Return the [X, Y] coordinate for the center point of the cell that contains the specified text.  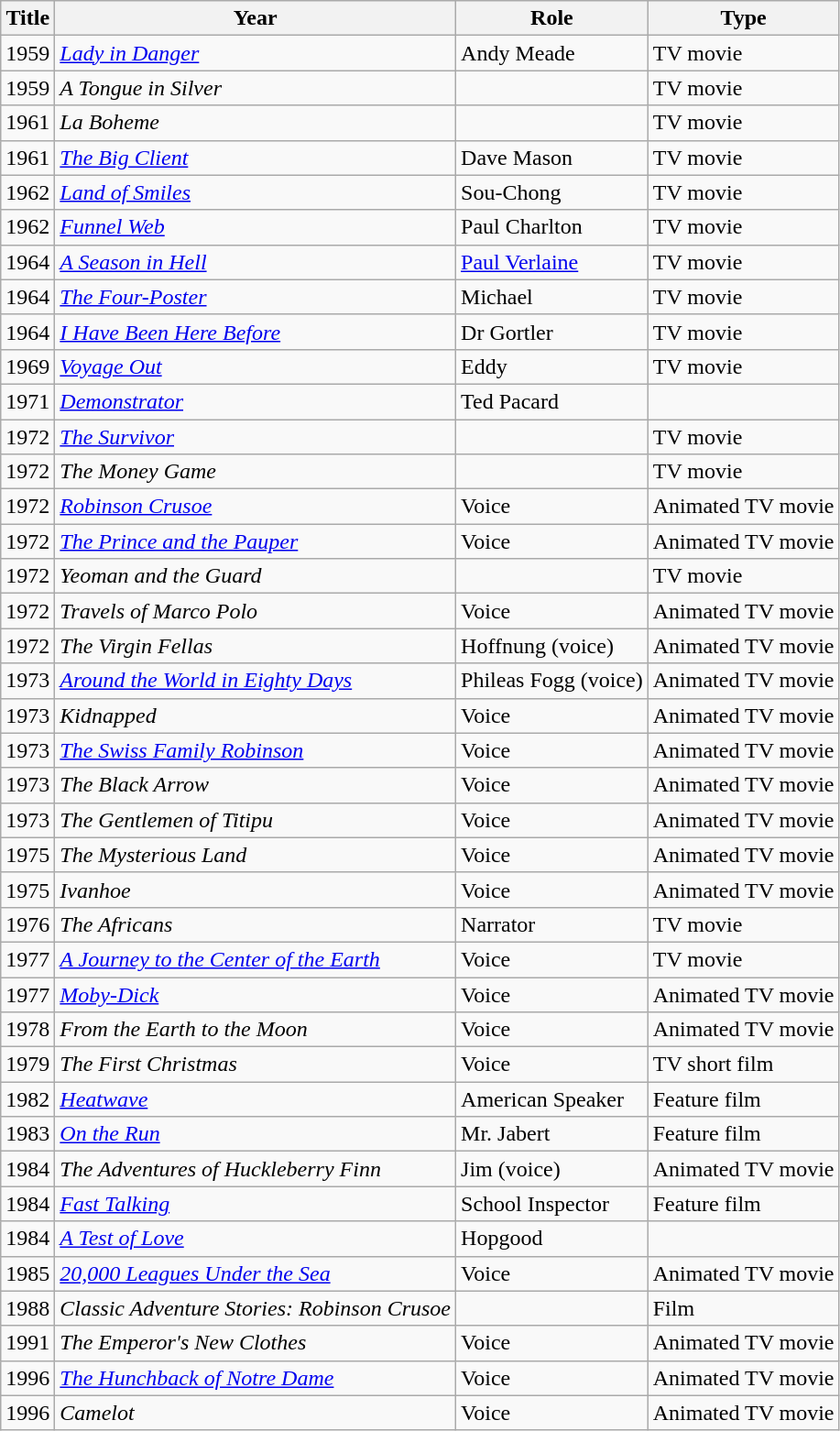
La Boheme [256, 123]
The Africans [256, 924]
Travels of Marco Polo [256, 611]
Voyage Out [256, 366]
Funnel Web [256, 227]
The Black Arrow [256, 785]
The Big Client [256, 158]
Paul Charlton [552, 227]
Paul Verlaine [552, 262]
Fast Talking [256, 1204]
Lady in Danger [256, 53]
1985 [27, 1273]
The Emperor's New Clothes [256, 1343]
Robinson Crusoe [256, 507]
Dr Gortler [552, 332]
Narrator [552, 924]
20,000 Leagues Under the Sea [256, 1273]
1976 [27, 924]
TV short film [744, 1065]
The Prince and the Pauper [256, 541]
Eddy [552, 366]
The Gentlemen of Titipu [256, 820]
Kidnapped [256, 715]
The Mysterious Land [256, 855]
1982 [27, 1099]
Ted Pacard [552, 401]
Andy Meade [552, 53]
Camelot [256, 1413]
Title [27, 18]
The Money Game [256, 472]
American Speaker [552, 1099]
Hoffnung (voice) [552, 646]
The Survivor [256, 437]
Sou-Chong [552, 192]
1969 [27, 366]
Michael [552, 297]
The Four-Poster [256, 297]
Type [744, 18]
I Have Been Here Before [256, 332]
A Season in Hell [256, 262]
Moby-Dick [256, 994]
Role [552, 18]
Hopgood [552, 1239]
Mr. Jabert [552, 1134]
1979 [27, 1065]
Classic Adventure Stories: Robinson Crusoe [256, 1308]
Jim (voice) [552, 1169]
On the Run [256, 1134]
1991 [27, 1343]
A Journey to the Center of the Earth [256, 959]
1971 [27, 401]
The Virgin Fellas [256, 646]
Demonstrator [256, 401]
Yeoman and the Guard [256, 576]
A Test of Love [256, 1239]
Land of Smiles [256, 192]
Phileas Fogg (voice) [552, 681]
Around the World in Eighty Days [256, 681]
Heatwave [256, 1099]
From the Earth to the Moon [256, 1030]
Film [744, 1308]
1983 [27, 1134]
The First Christmas [256, 1065]
1978 [27, 1030]
The Swiss Family Robinson [256, 750]
The Adventures of Huckleberry Finn [256, 1169]
Ivanhoe [256, 890]
The Hunchback of Notre Dame [256, 1378]
A Tongue in Silver [256, 88]
Dave Mason [552, 158]
1988 [27, 1308]
Year [256, 18]
School Inspector [552, 1204]
